Return [x, y] of the center of cell containing provided text 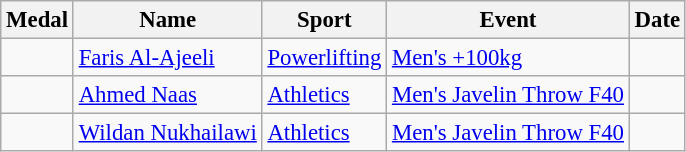
Wildan Nukhailawi [168, 133]
Sport [324, 20]
Medal [38, 20]
Powerlifting [324, 58]
Faris Al-Ajeeli [168, 58]
Date [657, 20]
Name [168, 20]
Ahmed Naas [168, 95]
Event [508, 20]
Men's +100kg [508, 58]
